Return (x, y) of the center of cell containing provided text 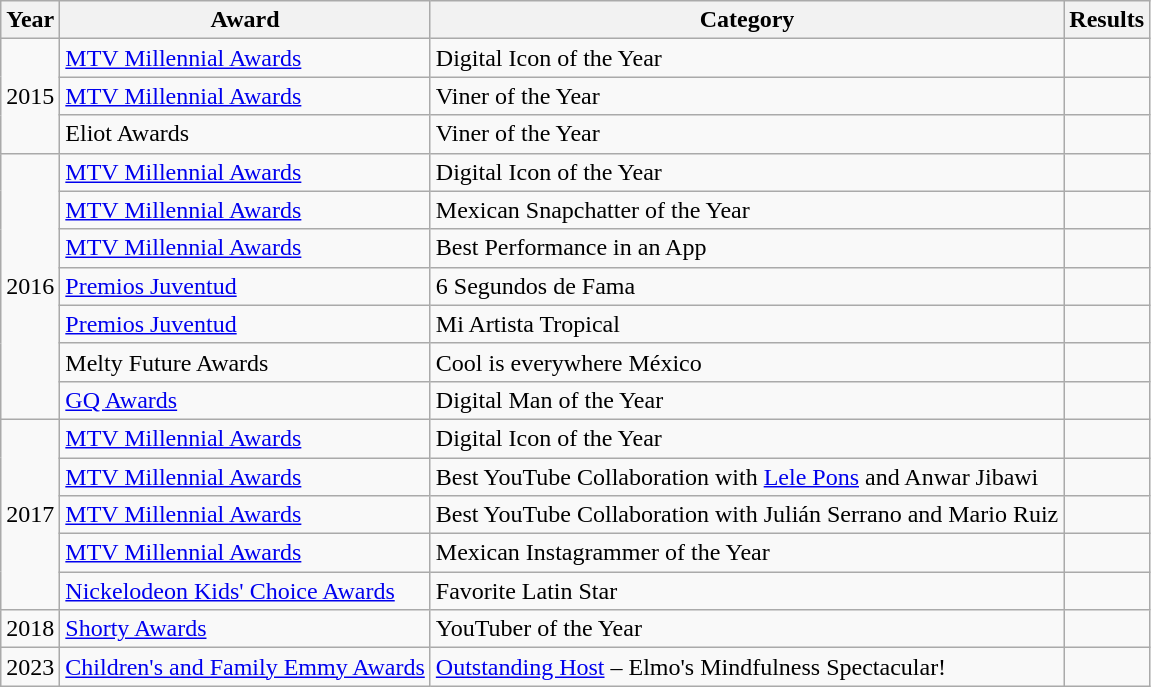
Year (30, 20)
Favorite Latin Star (746, 591)
Cool is everywhere México (746, 362)
2023 (30, 667)
2018 (30, 629)
Nickelodeon Kids' Choice Awards (245, 591)
Mi Artista Tropical (746, 324)
2016 (30, 286)
Shorty Awards (245, 629)
Results (1107, 20)
Best YouTube Collaboration with Lele Pons and Anwar Jibawi (746, 477)
2017 (30, 514)
Children's and Family Emmy Awards (245, 667)
2015 (30, 96)
Category (746, 20)
Best Performance in an App (746, 248)
6 Segundos de Fama (746, 286)
Outstanding Host – Elmo's Mindfulness Spectacular! (746, 667)
YouTuber of the Year (746, 629)
Melty Future Awards (245, 362)
Digital Man of the Year (746, 400)
Mexican Snapchatter of the Year (746, 210)
Eliot Awards (245, 134)
Award (245, 20)
GQ Awards (245, 400)
Mexican Instagrammer of the Year (746, 553)
Best YouTube Collaboration with Julián Serrano and Mario Ruiz (746, 515)
